Find where the given text appears and provide that cell's center as [x, y] coordinate. 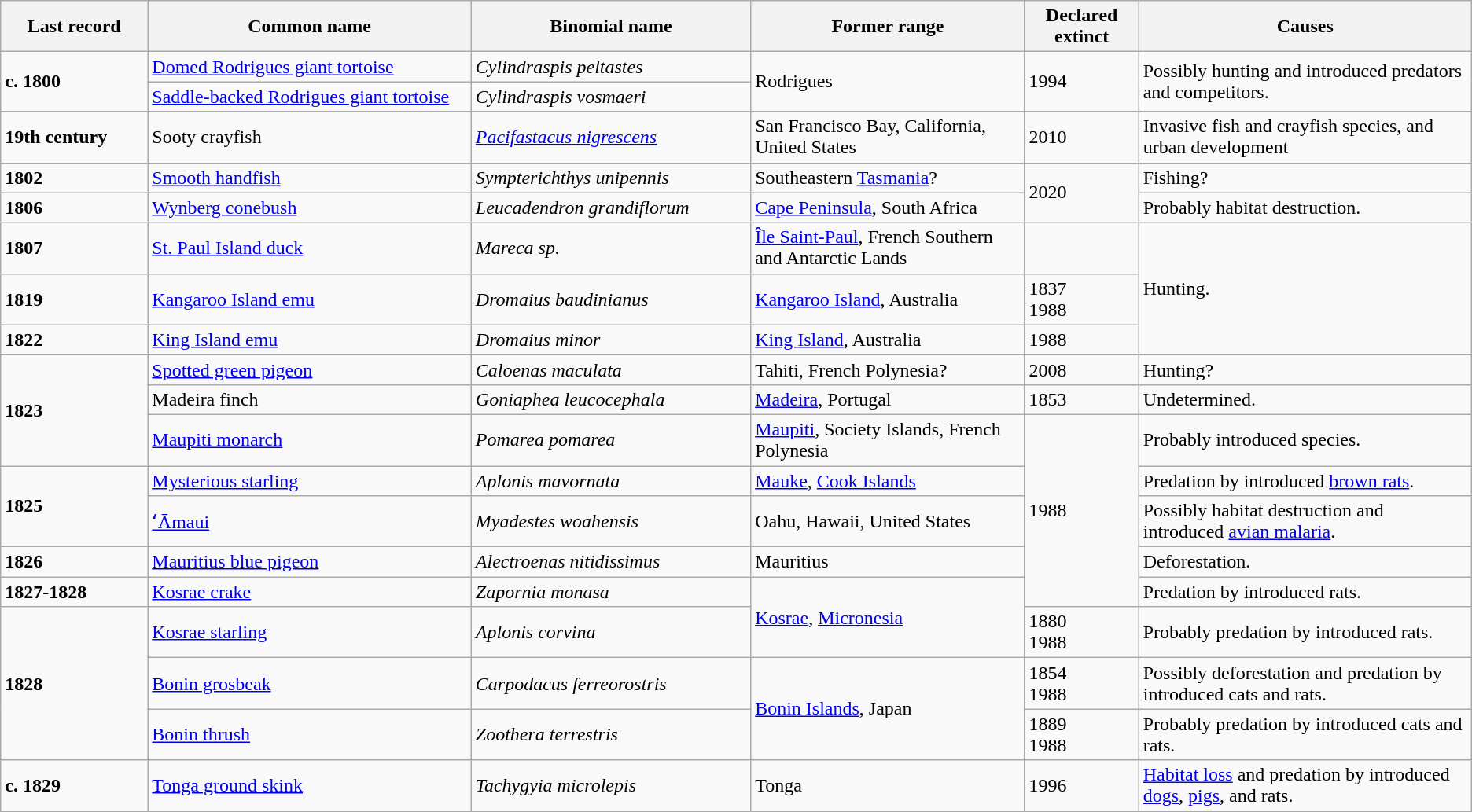
Bonin Islands, Japan [888, 709]
Madeira finch [310, 399]
Binomial name [610, 27]
1822 [74, 340]
Tonga [888, 786]
Kosrae, Micronesia [888, 618]
Tonga ground skink [310, 786]
Sympterichthys unipennis [610, 178]
Kosrae starling [310, 632]
1819 [74, 299]
Mauritius [888, 562]
Common name [310, 27]
Maupiti monarch [310, 440]
Île Saint-Paul, French Southern and Antarctic Lands [888, 248]
St. Paul Island duck [310, 248]
Cape Peninsula, South Africa [888, 208]
Cylindraspis peltastes [610, 67]
18891988 [1082, 734]
Pacifastacus nigrescens [610, 137]
Probably predation by introduced rats. [1305, 632]
c. 1800 [74, 82]
Aplonis mavornata [610, 480]
Declared extinct [1082, 27]
Invasive fish and crayfish species, and urban development [1305, 137]
Possibly habitat destruction and introduced avian malaria. [1305, 522]
Predation by introduced brown rats. [1305, 480]
Causes [1305, 27]
Predation by introduced rats. [1305, 592]
1802 [74, 178]
Kangaroo Island emu [310, 299]
Caloenas maculata [610, 369]
Hunting? [1305, 369]
Mareca sp. [610, 248]
Last record [74, 27]
King Island, Australia [888, 340]
1996 [1082, 786]
Zapornia monasa [610, 592]
Former range [888, 27]
Undetermined. [1305, 399]
Dromaius baudinianus [610, 299]
Tachygyia microlepis [610, 786]
Alectroenas nitidissimus [610, 562]
San Francisco Bay, California, United States [888, 137]
1806 [74, 208]
Smooth handfish [310, 178]
Hunting. [1305, 288]
Mauritius blue pigeon [310, 562]
Possibly hunting and introduced predators and competitors. [1305, 82]
Rodrigues [888, 82]
c. 1829 [74, 786]
2020 [1082, 193]
ʻĀmaui [310, 522]
Maupiti, Society Islands, French Polynesia [888, 440]
Pomarea pomarea [610, 440]
Bonin grosbeak [310, 684]
Domed Rodrigues giant tortoise [310, 67]
Kosrae crake [310, 592]
1827-1828 [74, 592]
1823 [74, 410]
Oahu, Hawaii, United States [888, 522]
Probably introduced species. [1305, 440]
Mauke, Cook Islands [888, 480]
Possibly deforestation and predation by introduced cats and rats. [1305, 684]
Fishing? [1305, 178]
Madeira, Portugal [888, 399]
King Island emu [310, 340]
Probably predation by introduced cats and rats. [1305, 734]
1853 [1082, 399]
1994 [1082, 82]
Dromaius minor [610, 340]
Spotted green pigeon [310, 369]
Habitat loss and predation by introduced dogs, pigs, and rats. [1305, 786]
Southeastern Tasmania? [888, 178]
1825 [74, 506]
Carpodacus ferreorostris [610, 684]
Wynberg conebush [310, 208]
Kangaroo Island, Australia [888, 299]
Probably habitat destruction. [1305, 208]
2010 [1082, 137]
Deforestation. [1305, 562]
Sooty crayfish [310, 137]
Zoothera terrestris [610, 734]
Cylindraspis vosmaeri [610, 97]
2008 [1082, 369]
Myadestes woahensis [610, 522]
Bonin thrush [310, 734]
Tahiti, French Polynesia? [888, 369]
18371988 [1082, 299]
Aplonis corvina [610, 632]
1807 [74, 248]
1828 [74, 684]
Leucadendron grandiflorum [610, 208]
1826 [74, 562]
Mysterious starling [310, 480]
18541988 [1082, 684]
19th century [74, 137]
Goniaphea leucocephala [610, 399]
18801988 [1082, 632]
Saddle-backed Rodrigues giant tortoise [310, 97]
